Locate the cell with the specified text and output its [x, y] center coordinate. 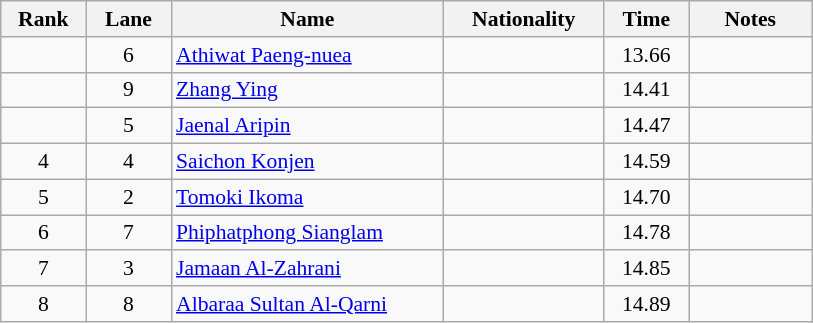
14.78 [646, 233]
13.66 [646, 55]
9 [128, 90]
Athiwat Paeng-nuea [308, 55]
Albaraa Sultan Al-Qarni [308, 304]
Lane [128, 19]
Name [308, 19]
14.85 [646, 269]
Zhang Ying [308, 90]
2 [128, 197]
Rank [44, 19]
Tomoki Ikoma [308, 197]
14.41 [646, 90]
Saichon Konjen [308, 162]
14.89 [646, 304]
14.59 [646, 162]
Time [646, 19]
Jaenal Aripin [308, 126]
3 [128, 269]
Phiphatphong Sianglam [308, 233]
Notes [750, 19]
Jamaan Al-Zahrani [308, 269]
14.70 [646, 197]
14.47 [646, 126]
Nationality [524, 19]
